Find where the given text appears and provide that cell's center as (X, Y) coordinate. 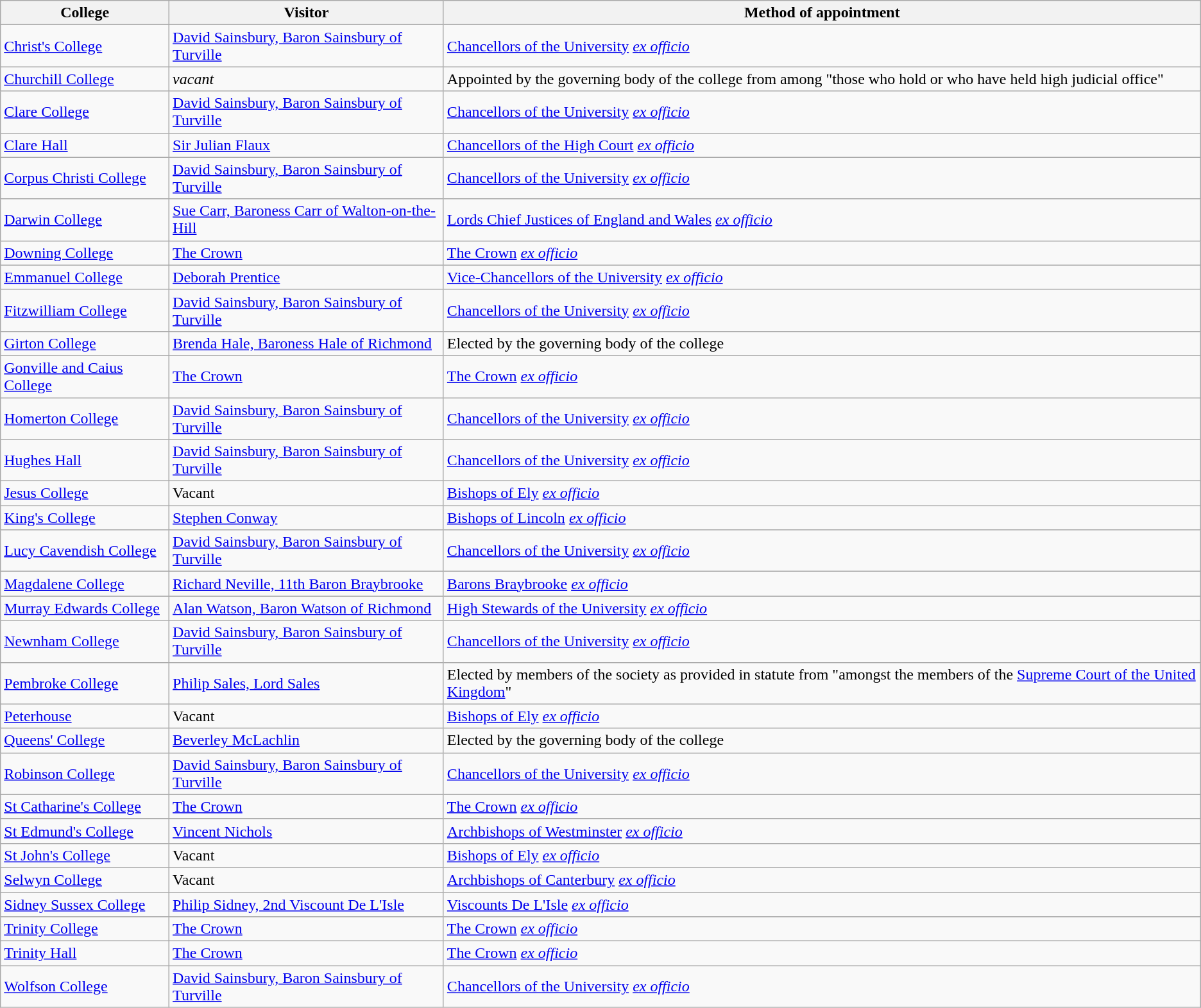
Hughes Hall (85, 461)
St Edmund's College (85, 831)
Magdalene College (85, 584)
Jesus College (85, 493)
Lucy Cavendish College (85, 551)
Archbishops of Canterbury ex officio (822, 880)
Peterhouse (85, 716)
Barons Braybrooke ex officio (822, 584)
Archbishops of Westminster ex officio (822, 831)
Girton College (85, 343)
Downing College (85, 253)
Stephen Conway (307, 518)
Queens' College (85, 740)
Gonville and Caius College (85, 376)
Deborah Prentice (307, 277)
Sir Julian Flaux (307, 145)
Philip Sidney, 2nd Viscount De L'Isle (307, 904)
Christ's College (85, 46)
Philip Sales, Lord Sales (307, 683)
Elected by members of the society as provided in statute from "amongst the members of the Supreme Court of the United Kingdom" (822, 683)
Churchill College (85, 79)
Brenda Hale, Baroness Hale of Richmond (307, 343)
Fitzwilliam College (85, 311)
Sue Carr, Baroness Carr of Walton-on-the-Hill (307, 219)
High Stewards of the University ex officio (822, 608)
Newnham College (85, 642)
College (85, 13)
Selwyn College (85, 880)
Vincent Nichols (307, 831)
Method of appointment (822, 13)
Pembroke College (85, 683)
Trinity College (85, 929)
Richard Neville, 11th Baron Braybrooke (307, 584)
Viscounts De L'Isle ex officio (822, 904)
Lords Chief Justices of England and Wales ex officio (822, 219)
Homerton College (85, 418)
Clare Hall (85, 145)
Darwin College (85, 219)
Alan Watson, Baron Watson of Richmond (307, 608)
Robinson College (85, 774)
Corpus Christi College (85, 178)
Bishops of Lincoln ex officio (822, 518)
Chancellors of the High Court ex officio (822, 145)
St Catharine's College (85, 807)
Visitor (307, 13)
King's College (85, 518)
Trinity Hall (85, 953)
Sidney Sussex College (85, 904)
Appointed by the governing body of the college from among "those who hold or who have held high judicial office" (822, 79)
Murray Edwards College (85, 608)
Wolfson College (85, 987)
Beverley McLachlin (307, 740)
Emmanuel College (85, 277)
Clare College (85, 112)
Vice-Chancellors of the University ex officio (822, 277)
St John's College (85, 855)
vacant (307, 79)
